Identify which cell holds the provided text, then report its [X, Y] central coordinate. 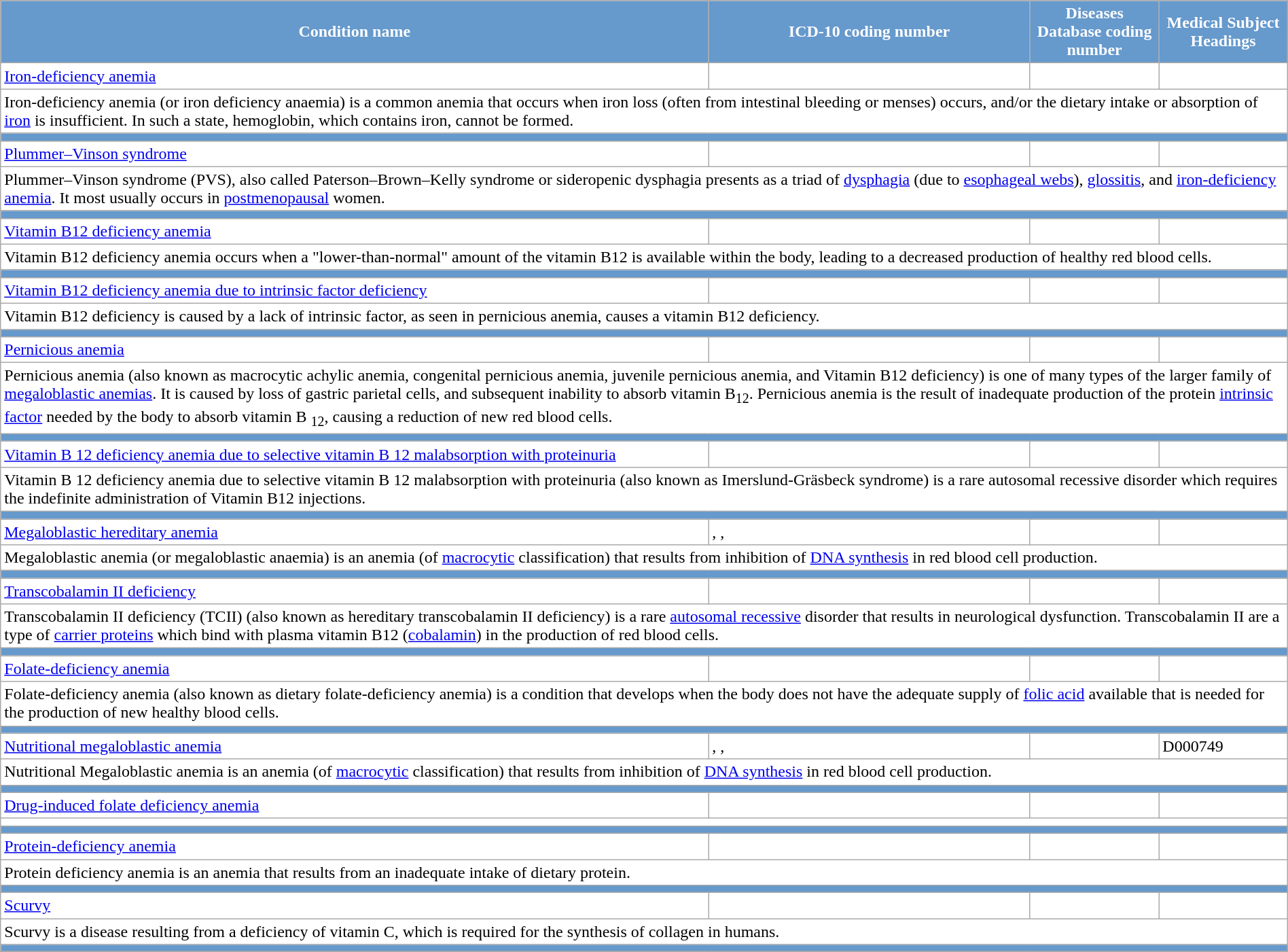
Condition name [355, 32]
Vitamin B12 deficiency is caused by a lack of intrinsic factor, as seen in pernicious anemia, causes a vitamin B12 deficiency. [644, 316]
Plummer–Vinson syndrome [355, 154]
Vitamin B 12 deficiency anemia due to selective vitamin B 12 malabsorption with proteinuria [355, 454]
Megaloblastic hereditary anemia [355, 532]
Protein-deficiency anemia [355, 846]
Medical Subject Headings [1223, 32]
Folate-deficiency anemia [355, 669]
Iron-deficiency anemia [355, 76]
Vitamin B12 deficiency anemia [355, 231]
Scurvy is a disease resulting from a deficiency of vitamin C, which is required for the synthesis of collagen in humans. [644, 932]
Protein deficiency anemia is an anemia that results from an inadequate intake of dietary protein. [644, 872]
Drug-induced folate deficiency anemia [355, 805]
Scurvy [355, 906]
Diseases Database coding number [1094, 32]
Vitamin B12 deficiency anemia due to intrinsic factor deficiency [355, 290]
ICD-10 coding number [870, 32]
Pernicious anemia [355, 350]
Nutritional megaloblastic anemia [355, 746]
D000749 [1223, 746]
Transcobalamin II deficiency [355, 591]
